From the cell containing the given text, extract its center point as [x, y] coordinate. 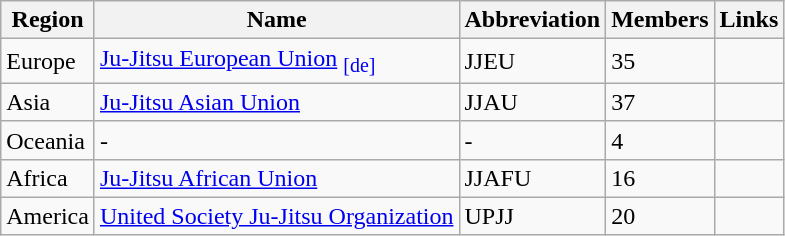
Members [660, 20]
JJAU [532, 102]
JJAFU [532, 178]
37 [660, 102]
America [48, 216]
Oceania [48, 140]
Name [276, 20]
Region [48, 20]
JJEU [532, 61]
16 [660, 178]
Ju-Jitsu African Union [276, 178]
UPJJ [532, 216]
Asia [48, 102]
United Society Ju-Jitsu Organization [276, 216]
35 [660, 61]
Europe [48, 61]
Links [749, 20]
Abbreviation [532, 20]
20 [660, 216]
Ju-Jitsu European Union [de] [276, 61]
4 [660, 140]
Ju-Jitsu Asian Union [276, 102]
Africa [48, 178]
